Determine the (x, y) coordinate at the center of the cell enclosing the given text.  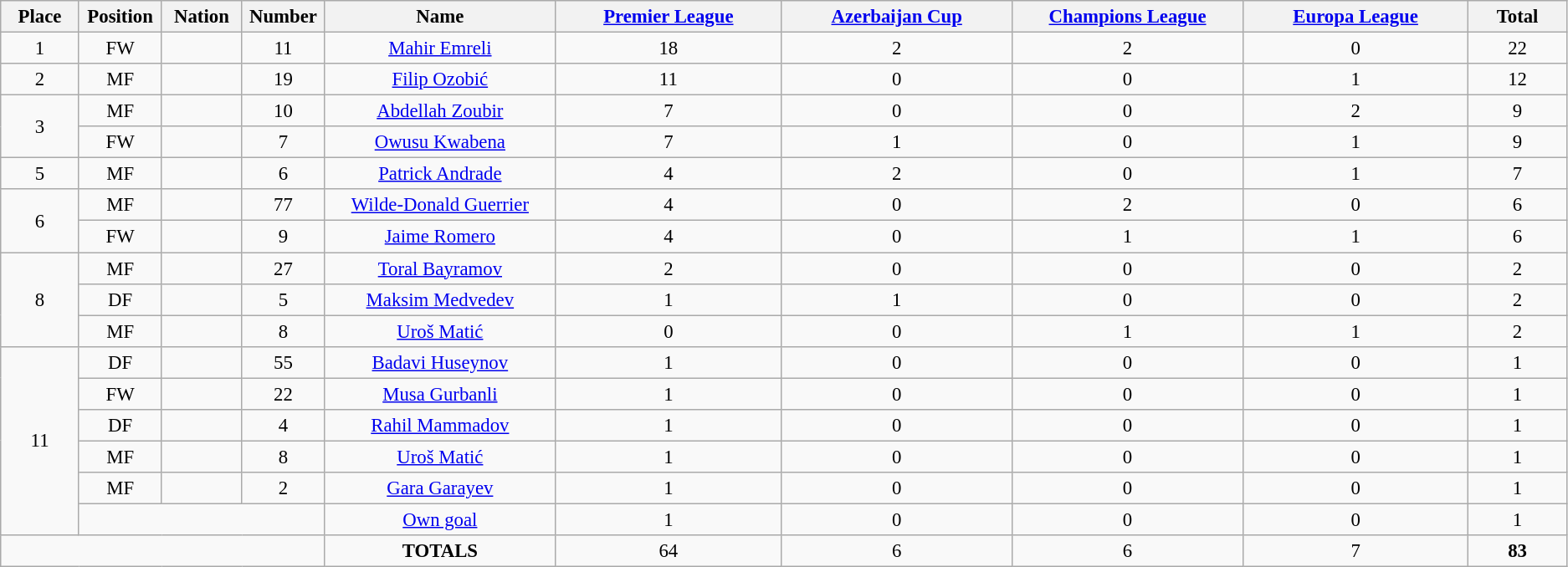
Owusu Kwabena (440, 142)
Number (283, 17)
55 (283, 362)
Rahil Mammadov (440, 426)
Gara Garayev (440, 488)
Patrick Andrade (440, 174)
Filip Ozobić (440, 79)
Own goal (440, 519)
Place (40, 17)
Europa League (1355, 17)
Azerbaijan Cup (897, 17)
12 (1518, 79)
Champions League (1127, 17)
Nation (202, 17)
64 (669, 551)
Position (120, 17)
19 (283, 79)
Toral Bayramov (440, 268)
83 (1518, 551)
10 (283, 111)
Maksim Medvedev (440, 299)
Mahir Emreli (440, 49)
27 (283, 268)
Jaime Romero (440, 237)
Badavi Huseynov (440, 362)
TOTALS (440, 551)
77 (283, 205)
Premier League (669, 17)
Total (1518, 17)
3 (40, 127)
Abdellah Zoubir (440, 111)
Name (440, 17)
18 (669, 49)
Musa Gurbanli (440, 394)
Wilde-Donald Guerrier (440, 205)
